Find where the given text appears and provide that cell's center as [X, Y] coordinate. 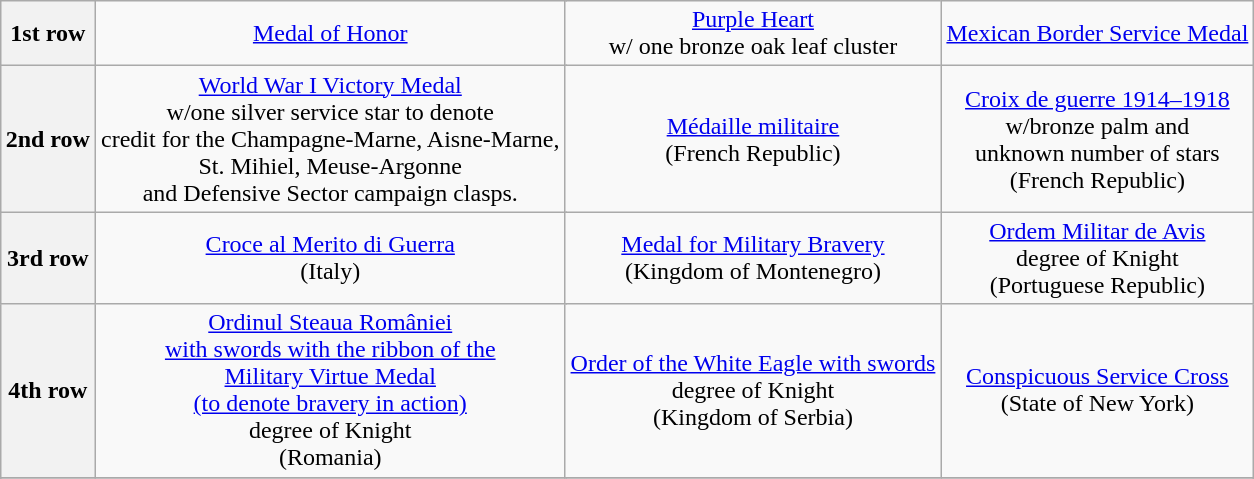
3rd row [48, 258]
Purple Heart w/ one bronze oak leaf cluster [753, 34]
Conspicuous Service Cross (State of New York) [1098, 390]
Croix de guerre 1914–1918 w/bronze palm and unknown number of stars (French Republic) [1098, 139]
Médaille militaire (French Republic) [753, 139]
Order of the White Eagle with swords degree of Knight (Kingdom of Serbia) [753, 390]
Ordem Militar de Avis degree of Knight (Portuguese Republic) [1098, 258]
4th row [48, 390]
Ordinul Steaua României with swords with the ribbon of the Military Virtue Medal (to denote bravery in action) degree of Knight (Romania) [330, 390]
Croce al Merito di Guerra (Italy) [330, 258]
1st row [48, 34]
Medal of Honor [330, 34]
2nd row [48, 139]
Mexican Border Service Medal [1098, 34]
Medal for Military Bravery (Kingdom of Montenegro) [753, 258]
